Scan for the cell matching the given text and deliver its [x, y] coordinate at center. 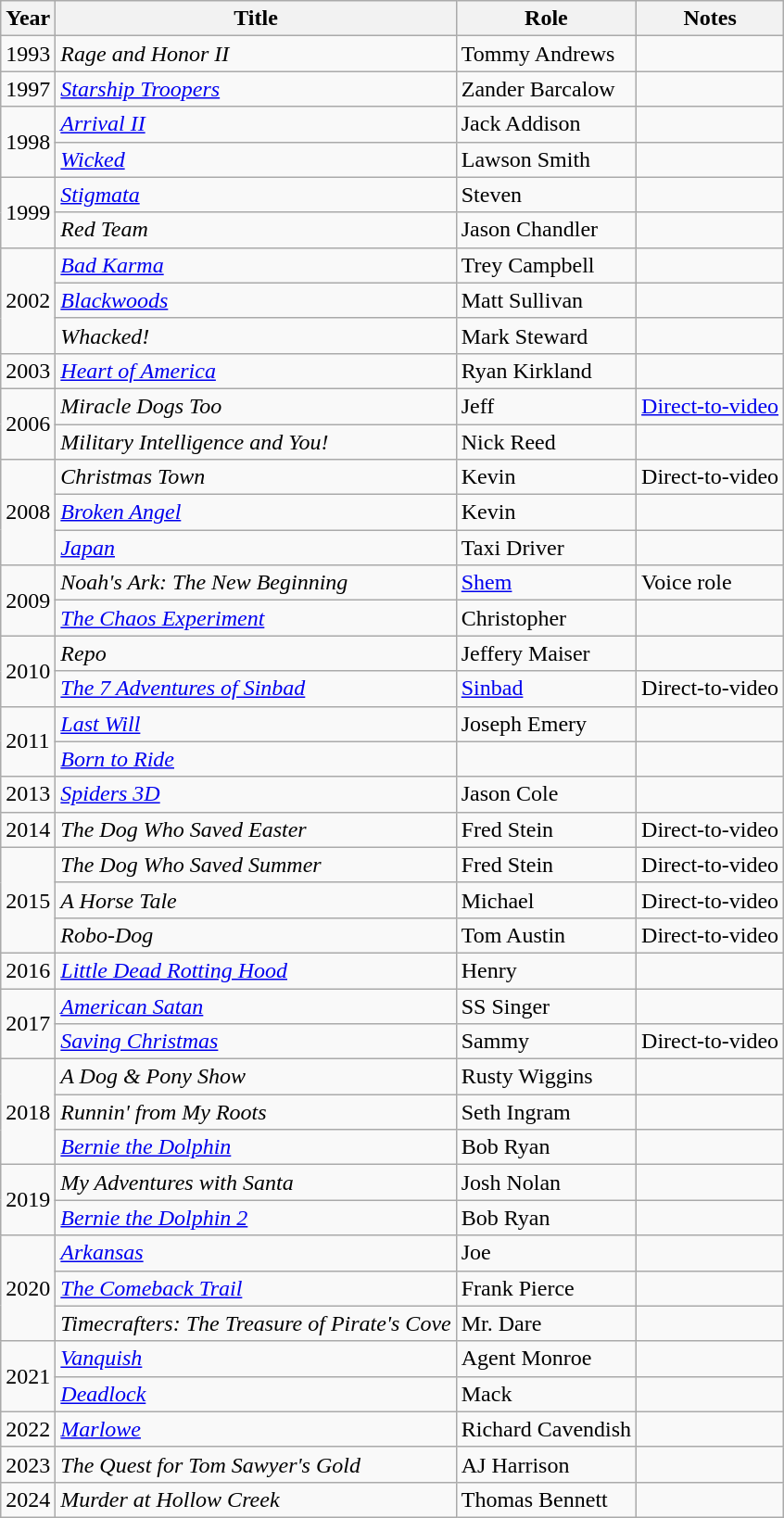
2006 [28, 424]
The 7 Adventures of Sinbad [256, 689]
A Horse Tale [256, 900]
Jason Chandler [546, 230]
Little Dead Rotting Hood [256, 970]
2017 [28, 1023]
Sinbad [546, 689]
Richard Cavendish [546, 1429]
Starship Troopers [256, 89]
Trey Campbell [546, 265]
2019 [28, 1200]
Blackwoods [256, 300]
My Adventures with Santa [256, 1183]
Repo [256, 653]
The Chaos Experiment [256, 618]
Christopher [546, 618]
Lawson Smith [546, 159]
Japan [256, 548]
Arrival II [256, 124]
Nick Reed [546, 442]
Mack [546, 1394]
Arkansas [256, 1253]
Saving Christmas [256, 1042]
Role [546, 19]
Marlowe [256, 1429]
Born to Ride [256, 759]
The Quest for Tom Sawyer's Gold [256, 1464]
Broken Angel [256, 512]
Joseph Emery [546, 724]
Thomas Bennett [546, 1499]
Stigmata [256, 195]
A Dog & Pony Show [256, 1077]
Murder at Hollow Creek [256, 1499]
Seth Ingram [546, 1112]
Joe [546, 1253]
2010 [28, 671]
Taxi Driver [546, 548]
Deadlock [256, 1394]
Mr. Dare [546, 1323]
2023 [28, 1464]
Bad Karma [256, 265]
SS Singer [546, 1006]
Shem [546, 583]
Jason Cole [546, 794]
The Dog Who Saved Summer [256, 865]
Whacked! [256, 335]
Military Intelligence and You! [256, 442]
Bernie the Dolphin 2 [256, 1218]
Miracle Dogs Too [256, 406]
The Dog Who Saved Easter [256, 829]
Spiders 3D [256, 794]
Heart of America [256, 371]
Steven [546, 195]
Notes [710, 19]
2024 [28, 1499]
Jack Addison [546, 124]
Vanquish [256, 1359]
2008 [28, 512]
2002 [28, 300]
2003 [28, 371]
Runnin' from My Roots [256, 1112]
Matt Sullivan [546, 300]
Agent Monroe [546, 1359]
Mark Steward [546, 335]
2014 [28, 829]
Ryan Kirkland [546, 371]
Timecrafters: The Treasure of Pirate's Cove [256, 1323]
Tommy Andrews [546, 54]
2011 [28, 741]
Red Team [256, 230]
Rage and Honor II [256, 54]
1998 [28, 142]
Michael [546, 900]
1997 [28, 89]
Zander Barcalow [546, 89]
2009 [28, 601]
Bernie the Dolphin [256, 1147]
2015 [28, 900]
Sammy [546, 1042]
2018 [28, 1112]
2016 [28, 970]
Rusty Wiggins [546, 1077]
2013 [28, 794]
2022 [28, 1429]
Year [28, 19]
2021 [28, 1376]
Robo-Dog [256, 935]
Christmas Town [256, 477]
Frank Pierce [546, 1288]
Title [256, 19]
2020 [28, 1288]
American Satan [256, 1006]
The Comeback Trail [256, 1288]
Jeffery Maiser [546, 653]
Jeff [546, 406]
Last Will [256, 724]
Henry [546, 970]
Josh Nolan [546, 1183]
1999 [28, 212]
Noah's Ark: The New Beginning [256, 583]
1993 [28, 54]
Tom Austin [546, 935]
Wicked [256, 159]
Voice role [710, 583]
AJ Harrison [546, 1464]
